For the text-containing cell, return its midpoint in [x, y] coordinate format. 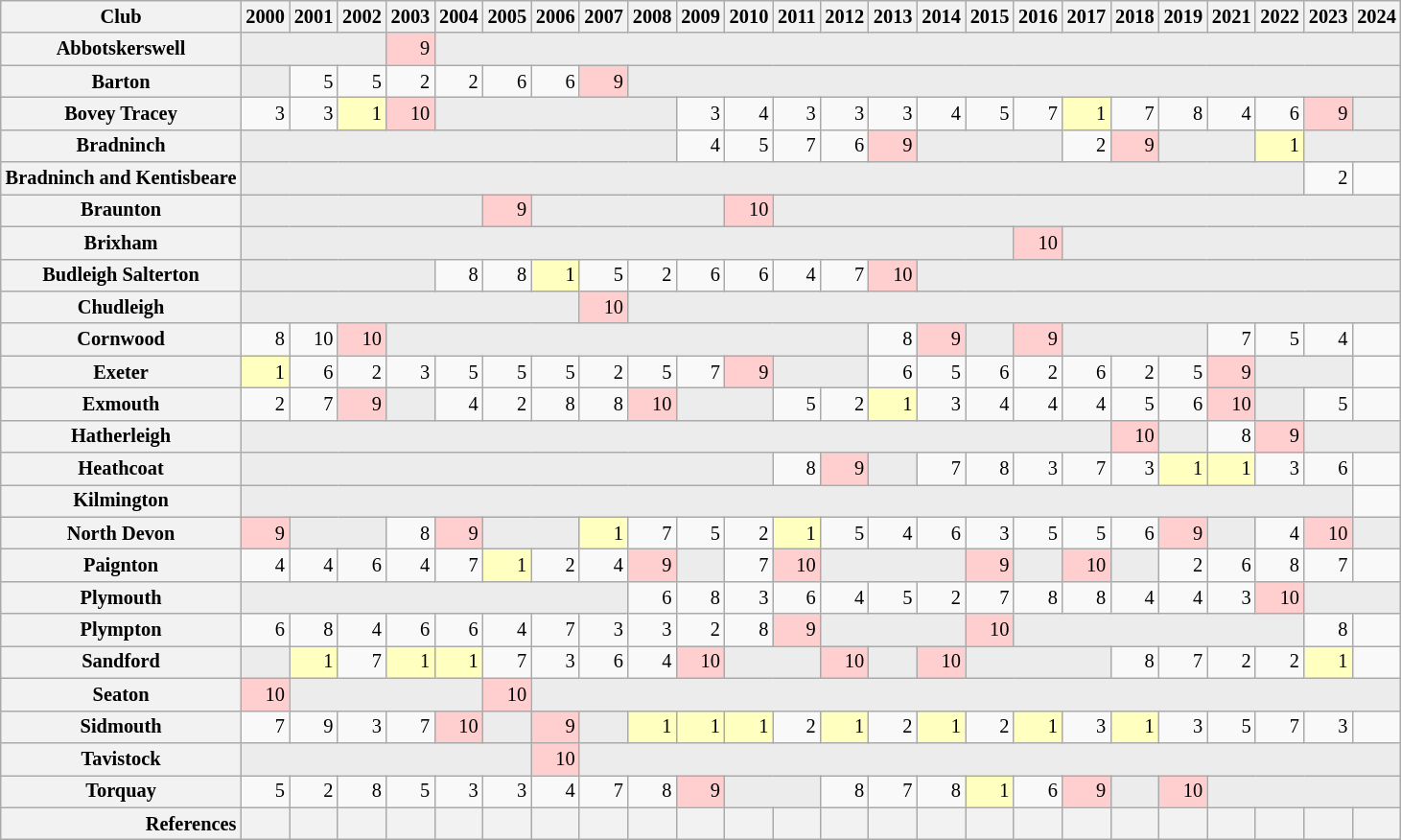
Exeter [121, 372]
Sandford [121, 662]
2012 [844, 16]
2004 [458, 16]
2002 [362, 16]
Paignton [121, 565]
Chudleigh [121, 307]
2023 [1328, 16]
2024 [1376, 16]
2006 [555, 16]
Heathcoat [121, 469]
2018 [1134, 16]
2015 [990, 16]
Club [121, 16]
2008 [652, 16]
Tavistock [121, 758]
Bradninch [121, 146]
References [121, 824]
North Devon [121, 533]
Kilmington [121, 501]
Torquay [121, 791]
Budleigh Salterton [121, 275]
Bovey Tracey [121, 113]
2021 [1231, 16]
2016 [1038, 16]
Barton [121, 82]
2014 [941, 16]
Braunton [121, 210]
2013 [893, 16]
Seaton [121, 694]
Abbotskerswell [121, 49]
2001 [314, 16]
2003 [410, 16]
Brixham [121, 243]
2010 [749, 16]
Exmouth [121, 404]
Plympton [121, 630]
2005 [507, 16]
2019 [1183, 16]
2017 [1086, 16]
Cornwood [121, 339]
2009 [700, 16]
2011 [796, 16]
Bradninch and Kentisbeare [121, 178]
Plymouth [121, 597]
Hatherleigh [121, 436]
2007 [603, 16]
Sidmouth [121, 727]
2022 [1279, 16]
2000 [265, 16]
